Provide the [X, Y] coordinate of the cell's center where the given text is located.  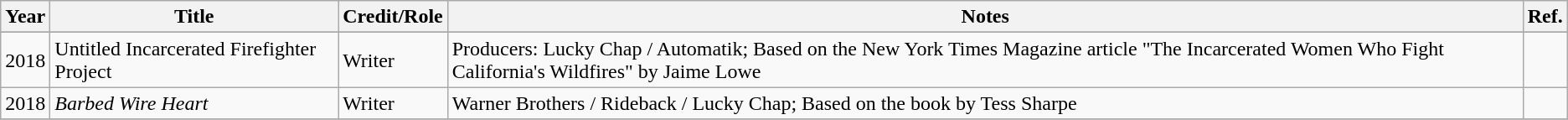
Year [25, 17]
Barbed Wire Heart [194, 103]
Credit/Role [394, 17]
Untitled Incarcerated Firefighter Project [194, 60]
Ref. [1545, 17]
Notes [985, 17]
Title [194, 17]
Warner Brothers / Rideback / Lucky Chap; Based on the book by Tess Sharpe [985, 103]
